Provide the (X, Y) coordinate of the cell's center where the given text is located.  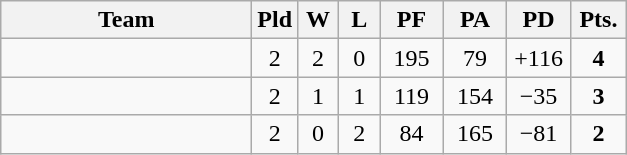
84 (412, 134)
4 (598, 58)
+116 (539, 58)
119 (412, 96)
PA (475, 20)
PD (539, 20)
PF (412, 20)
−81 (539, 134)
79 (475, 58)
Pld (275, 20)
Pts. (598, 20)
W (318, 20)
165 (475, 134)
Team (126, 20)
L (360, 20)
154 (475, 96)
3 (598, 96)
−35 (539, 96)
195 (412, 58)
